Search for the cell housing the specified text and yield its (x, y) center coordinate. 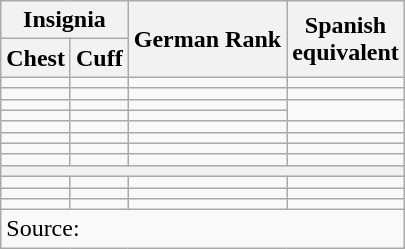
German Rank (207, 39)
Chest (36, 58)
Cuff (99, 58)
Spanish equivalent (346, 39)
Source: (203, 229)
Insignia (64, 20)
